Return the [x, y] coordinate for the center point of the cell that contains the specified text.  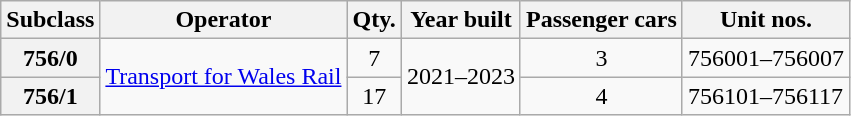
Transport for Wales Rail [224, 77]
Operator [224, 20]
Unit nos. [766, 20]
Qty. [374, 20]
3 [601, 58]
7 [374, 58]
4 [601, 96]
Subclass [50, 20]
756101–756117 [766, 96]
Passenger cars [601, 20]
Year built [460, 20]
17 [374, 96]
756/1 [50, 96]
756001–756007 [766, 58]
756/0 [50, 58]
2021–2023 [460, 77]
